Provide the [x, y] coordinate of the cell's center where the given text is located.  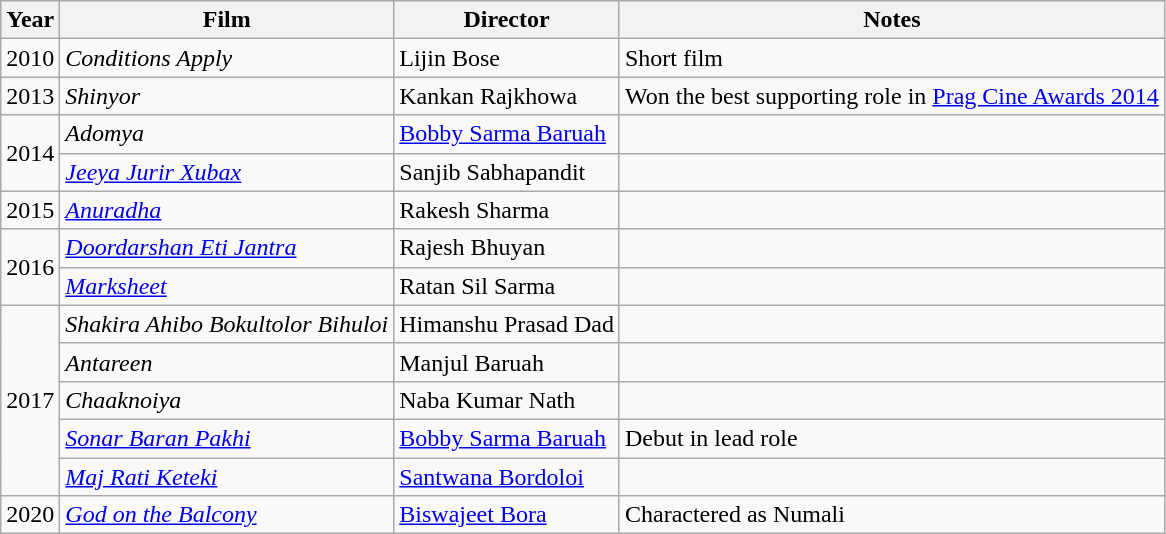
Shakira Ahibo Bokultolor Bihuloi [227, 324]
Director [507, 20]
Chaaknoiya [227, 400]
Naba Kumar Nath [507, 400]
Short film [892, 58]
Charactered as Numali [892, 515]
Manjul Baruah [507, 362]
Sanjib Sabhapandit [507, 172]
Santwana Bordoloi [507, 477]
Anuradha [227, 210]
Jeeya Jurir Xubax [227, 172]
2016 [30, 267]
Debut in lead role [892, 438]
2014 [30, 153]
2013 [30, 96]
Maj Rati Keteki [227, 477]
Notes [892, 20]
Ratan Sil Sarma [507, 286]
Biswajeet Bora [507, 515]
2010 [30, 58]
2017 [30, 400]
Lijin Bose [507, 58]
God on the Balcony [227, 515]
Marksheet [227, 286]
Sonar Baran Pakhi [227, 438]
Film [227, 20]
Doordarshan Eti Jantra [227, 248]
2020 [30, 515]
Conditions Apply [227, 58]
Kankan Rajkhowa [507, 96]
Himanshu Prasad Dad [507, 324]
Rakesh Sharma [507, 210]
Adomya [227, 134]
Won the best supporting role in Prag Cine Awards 2014 [892, 96]
Antareen [227, 362]
Rajesh Bhuyan [507, 248]
2015 [30, 210]
Shinyor [227, 96]
Year [30, 20]
